Pinpoint the cell where the given text exists, returning its [x, y] midpoint coordinate. 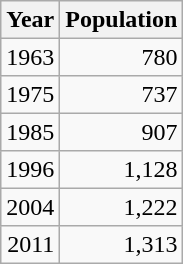
1,222 [122, 206]
1996 [30, 170]
780 [122, 56]
Population [122, 20]
1,128 [122, 170]
737 [122, 94]
2004 [30, 206]
2011 [30, 244]
1963 [30, 56]
1,313 [122, 244]
Year [30, 20]
907 [122, 132]
1975 [30, 94]
1985 [30, 132]
